Search for the cell housing the specified text and yield its (x, y) center coordinate. 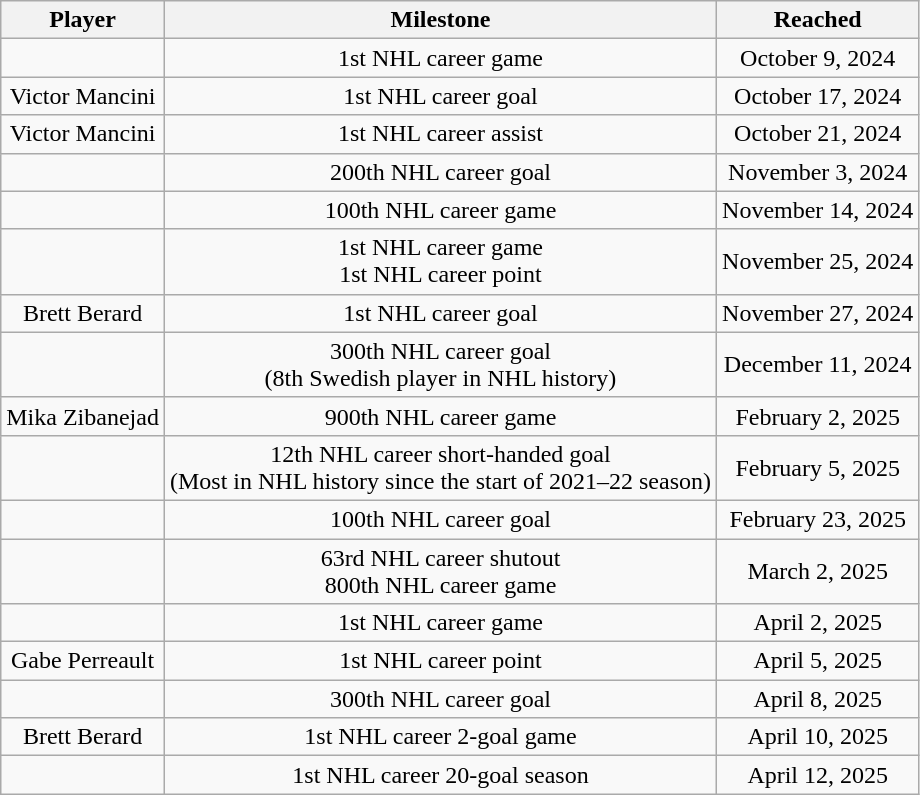
Player (83, 20)
October 17, 2024 (818, 96)
12th NHL career short-handed goal(Most in NHL history since the start of 2021–22 season) (440, 468)
October 21, 2024 (818, 134)
1st NHL career assist (440, 134)
November 27, 2024 (818, 313)
300th NHL career goal(8th Swedish player in NHL history) (440, 364)
October 9, 2024 (818, 58)
March 2, 2025 (818, 570)
February 23, 2025 (818, 519)
63rd NHL career shutout800th NHL career game (440, 570)
100th NHL career game (440, 210)
November 14, 2024 (818, 210)
November 3, 2024 (818, 172)
300th NHL career goal (440, 699)
April 2, 2025 (818, 623)
Gabe Perreault (83, 661)
1st NHL career 20-goal season (440, 775)
February 5, 2025 (818, 468)
November 25, 2024 (818, 262)
Reached (818, 20)
April 12, 2025 (818, 775)
April 5, 2025 (818, 661)
100th NHL career goal (440, 519)
December 11, 2024 (818, 364)
1st NHL career point (440, 661)
April 8, 2025 (818, 699)
900th NHL career game (440, 416)
Milestone (440, 20)
Mika Zibanejad (83, 416)
200th NHL career goal (440, 172)
1st NHL career game1st NHL career point (440, 262)
February 2, 2025 (818, 416)
April 10, 2025 (818, 737)
1st NHL career 2-goal game (440, 737)
